Pinpoint the cell where the given text exists, returning its [X, Y] midpoint coordinate. 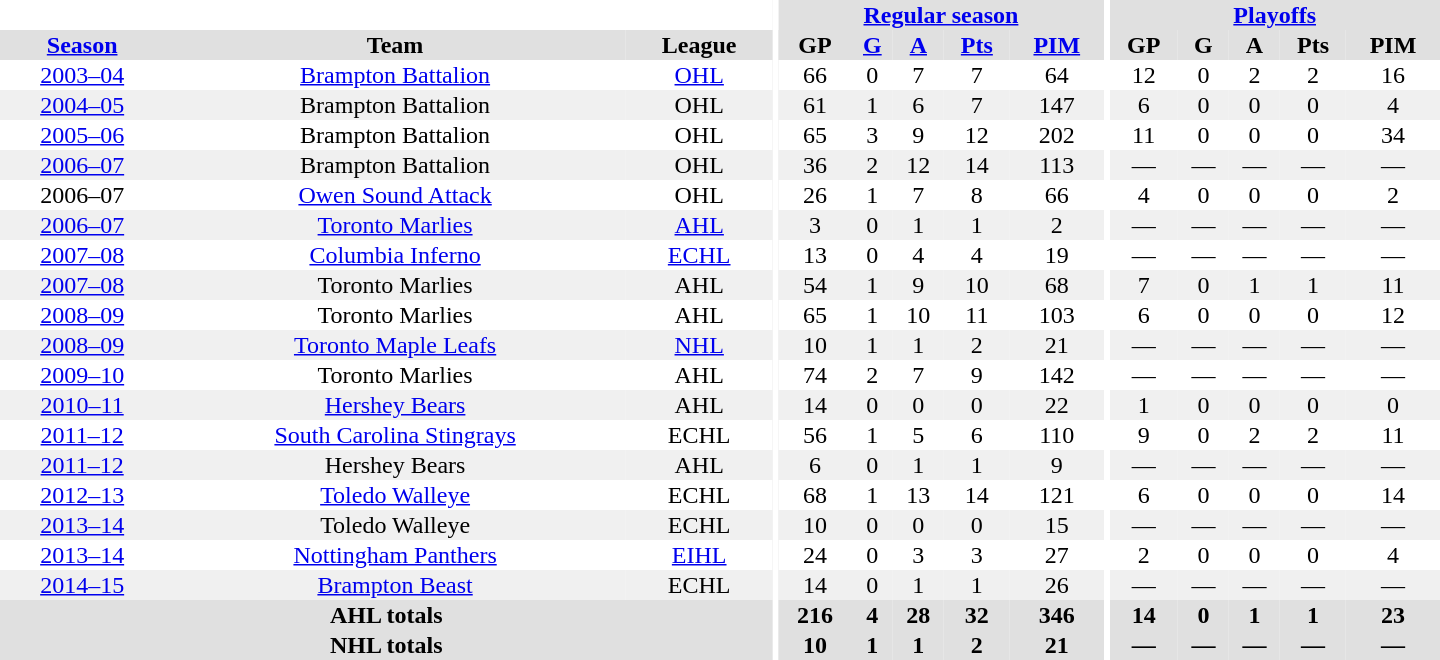
2010–11 [82, 405]
121 [1057, 495]
64 [1057, 75]
NHL totals [386, 645]
South Carolina Stingrays [395, 435]
32 [977, 615]
Brampton Beast [395, 585]
Nottingham Panthers [395, 555]
61 [815, 105]
54 [815, 285]
27 [1057, 555]
36 [815, 165]
113 [1057, 165]
Team [395, 45]
2003–04 [82, 75]
346 [1057, 615]
Toronto Maple Leafs [395, 345]
5 [918, 435]
24 [815, 555]
19 [1057, 255]
74 [815, 375]
2012–13 [82, 495]
142 [1057, 375]
16 [1393, 75]
28 [918, 615]
Regular season [941, 15]
Columbia Inferno [395, 255]
NHL [700, 345]
2014–15 [82, 585]
Season [82, 45]
56 [815, 435]
2009–10 [82, 375]
Owen Sound Attack [395, 195]
216 [815, 615]
2005–06 [82, 135]
147 [1057, 105]
8 [977, 195]
League [700, 45]
22 [1057, 405]
110 [1057, 435]
23 [1393, 615]
202 [1057, 135]
15 [1057, 525]
AHL totals [386, 615]
2004–05 [82, 105]
EIHL [700, 555]
Playoffs [1274, 15]
34 [1393, 135]
103 [1057, 315]
